Pinpoint the cell where the given text exists, returning its [x, y] midpoint coordinate. 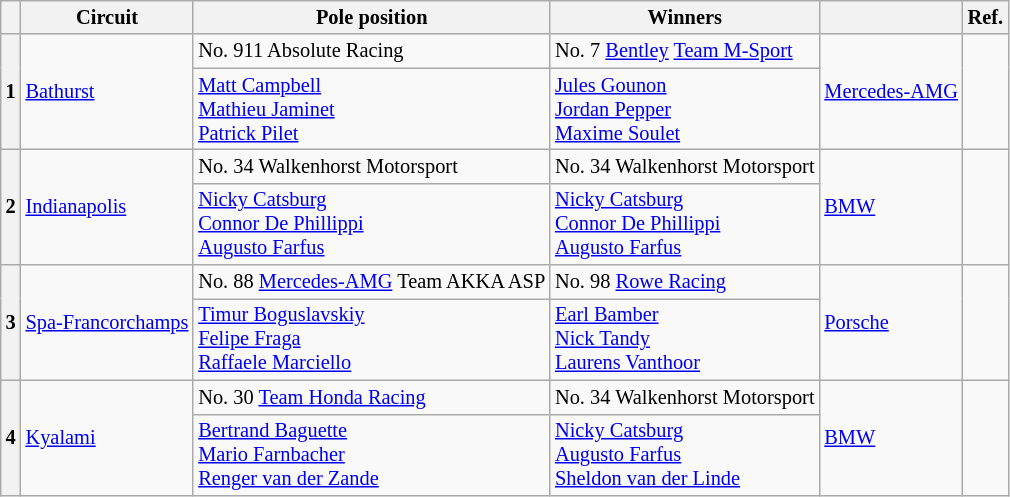
Circuit [108, 17]
1 [11, 92]
Porsche [890, 322]
No. 911 Absolute Racing [372, 51]
Mercedes-AMG [890, 92]
Earl Bamber Nick Tandy Laurens Vanthoor [684, 339]
No. 98 Rowe Racing [684, 282]
Indianapolis [108, 206]
Nicky Catsburg Augusto Farfus Sheldon van der Linde [684, 455]
No. 30 Team Honda Racing [372, 397]
Spa-Francorchamps [108, 322]
Ref. [986, 17]
Winners [684, 17]
Pole position [372, 17]
Bathurst [108, 92]
Jules Gounon Jordan Pepper Maxime Soulet [684, 109]
No. 88 Mercedes-AMG Team AKKA ASP [372, 282]
Kyalami [108, 438]
Timur Boguslavskiy Felipe Fraga Raffaele Marciello [372, 339]
No. 7 Bentley Team M-Sport [684, 51]
Matt Campbell Mathieu Jaminet Patrick Pilet [372, 109]
2 [11, 206]
Bertrand Baguette Mario Farnbacher Renger van der Zande [372, 455]
4 [11, 438]
3 [11, 322]
